Identify which cell holds the provided text, then report its (x, y) central coordinate. 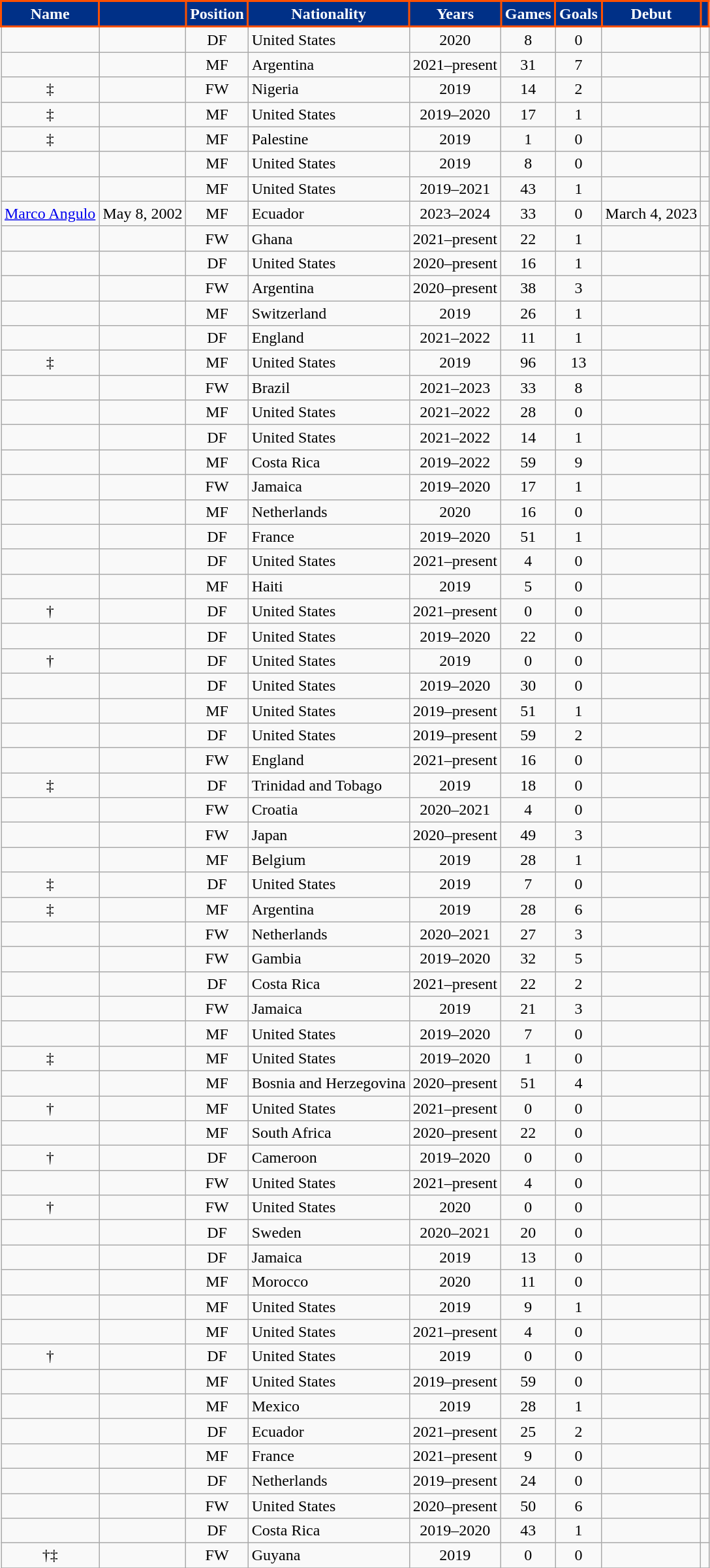
Palestine (329, 139)
Games (529, 14)
30 (529, 685)
Ghana (329, 238)
Bosnia and Herzegovina (329, 1083)
May 8, 2002 (142, 213)
Belgium (329, 860)
21 (529, 1009)
32 (529, 959)
Croatia (329, 810)
2019–2022 (455, 462)
Goals (578, 14)
Guyana (329, 1556)
Position (217, 14)
Haiti (329, 586)
†‡ (50, 1556)
Debut (651, 14)
2021–2023 (455, 388)
27 (529, 934)
Name (50, 14)
96 (529, 363)
Cameroon (329, 1158)
2023–2024 (455, 213)
Nigeria (329, 89)
Mexico (329, 1406)
Gambia (329, 959)
18 (529, 785)
20 (529, 1232)
50 (529, 1506)
49 (529, 835)
24 (529, 1481)
Morocco (329, 1282)
March 4, 2023 (651, 213)
Years (455, 14)
2019–2021 (455, 189)
25 (529, 1431)
31 (529, 65)
Nationality (329, 14)
South Africa (329, 1133)
Sweden (329, 1232)
26 (529, 313)
38 (529, 288)
Marco Angulo (50, 213)
Trinidad and Tobago (329, 785)
Japan (329, 835)
Brazil (329, 388)
Switzerland (329, 313)
